Find where the given text appears and provide that cell's center as [x, y] coordinate. 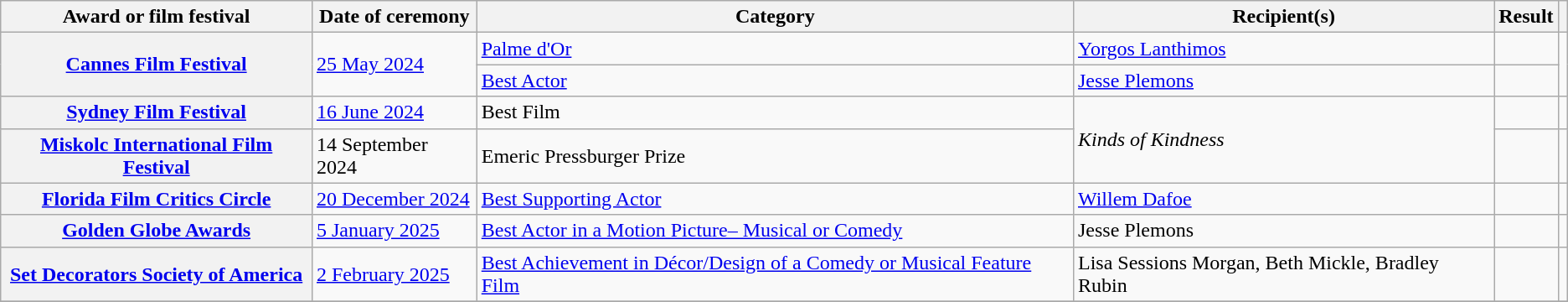
25 May 2024 [394, 65]
Kinds of Kindness [1283, 139]
Miskolc International Film Festival [157, 156]
Best Supporting Actor [775, 199]
Award or film festival [157, 17]
Golden Globe Awards [157, 231]
20 December 2024 [394, 199]
Best Actor [775, 81]
Best Achievement in Décor/Design of a Comedy or Musical Feature Film [775, 273]
Recipient(s) [1283, 17]
14 September 2024 [394, 156]
Willem Dafoe [1283, 199]
Yorgos Lanthimos [1283, 49]
Best Actor in a Motion Picture– Musical or Comedy [775, 231]
Florida Film Critics Circle [157, 199]
Category [775, 17]
Emeric Pressburger Prize [775, 156]
Result [1526, 17]
Sydney Film Festival [157, 112]
Date of ceremony [394, 17]
Palme d'Or [775, 49]
Cannes Film Festival [157, 65]
Set Decorators Society of America [157, 273]
Lisa Sessions Morgan, Beth Mickle, Bradley Rubin [1283, 273]
16 June 2024 [394, 112]
Best Film [775, 112]
2 February 2025 [394, 273]
5 January 2025 [394, 231]
